For the text-containing cell, return its midpoint in (x, y) coordinate format. 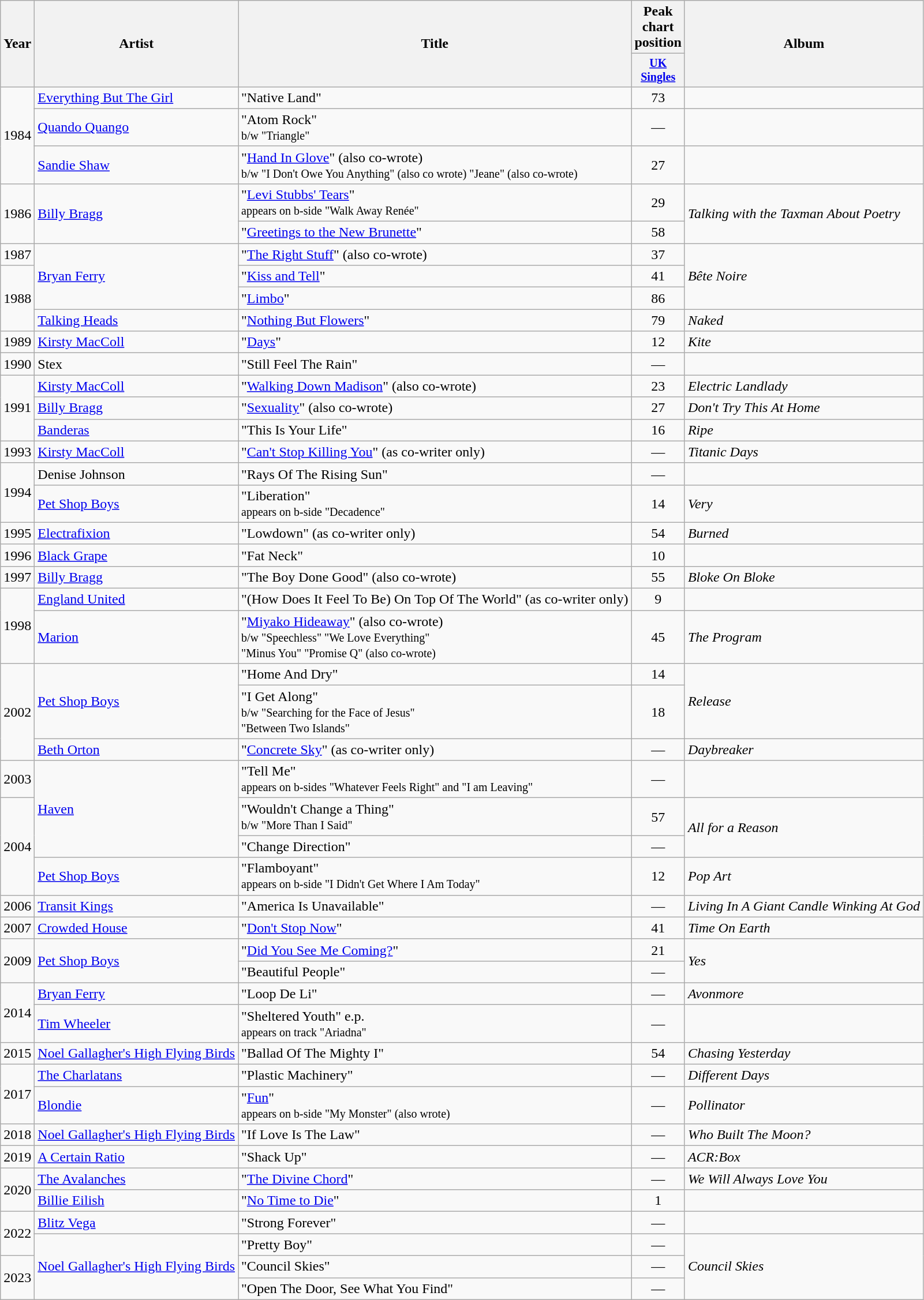
Release (803, 701)
Blondie (136, 1106)
2003 (17, 779)
Year (17, 44)
Haven (136, 809)
Kite (803, 342)
Tim Wheeler (136, 1024)
"The Divine Chord" (434, 1179)
"Home And Dry" (434, 675)
"Pretty Boy" (434, 1245)
"Miyako Hideaway" (also co-wrote)b/w "Speechless" "We Love Everything""Minus You" "Promise Q" (also co-wrote) (434, 637)
"Still Feel The Rain" (434, 364)
1988 (17, 298)
Quando Quango (136, 127)
"The Boy Done Good" (also co-wrote) (434, 577)
Yes (803, 961)
Different Days (803, 1076)
Ripe (803, 430)
Daybreaker (803, 750)
"Ballad Of The Mighty I" (434, 1053)
"Native Land" (434, 98)
2015 (17, 1053)
Title (434, 44)
2009 (17, 961)
Album (803, 44)
England United (136, 600)
Naked (803, 320)
Everything But The Girl (136, 98)
"Fun" appears on b-side "My Monster" (also wrote) (434, 1106)
"Don't Stop Now" (434, 928)
Black Grape (136, 555)
The Program (803, 637)
2020 (17, 1190)
2002 (17, 712)
"Greetings to the New Brunette" (434, 233)
The Avalanches (136, 1179)
"Beautiful People" (434, 972)
Electrafixion (136, 533)
1996 (17, 555)
"No Time to Die" (434, 1201)
Bête Noire (803, 276)
55 (658, 577)
"Days" (434, 342)
"Levi Stubbs' Tears" appears on b-side "Walk Away Renée" (434, 202)
1 (658, 1201)
Artist (136, 44)
Council Skies (803, 1267)
18 (658, 712)
"Atom Rock" b/w "Triangle" (434, 127)
1991 (17, 408)
Living In A Giant Candle Winking At God (803, 906)
Electric Landlady (803, 386)
"If Love Is The Law" (434, 1135)
"Sheltered Youth" e.p. appears on track "Ariadna" (434, 1024)
"Did You See Me Coming?" (434, 950)
Who Built The Moon? (803, 1135)
21 (658, 950)
"Concrete Sky" (as co-writer only) (434, 750)
"Rays Of The Rising Sun" (434, 474)
Very (803, 503)
1997 (17, 577)
"Plastic Machinery" (434, 1076)
79 (658, 320)
Peak chart position (658, 27)
"This Is Your Life" (434, 430)
10 (658, 555)
"I Get Along" b/w "Searching for the Face of Jesus" "Between Two Islands" (434, 712)
Banderas (136, 430)
"The Right Stuff" (also co-wrote) (434, 254)
86 (658, 298)
The Charlatans (136, 1076)
"Hand In Glove" (also co-wrote) b/w "I Don't Owe You Anything" (also co wrote) "Jeane" (also co-wrote) (434, 165)
"Limbo" (434, 298)
Denise Johnson (136, 474)
Time On Earth (803, 928)
58 (658, 233)
Sandie Shaw (136, 165)
1987 (17, 254)
"Strong Forever" (434, 1223)
"Sexuality" (also co-wrote) (434, 408)
"America Is Unavailable" (434, 906)
1989 (17, 342)
UK Singles (658, 70)
Bloke On Bloke (803, 577)
Pop Art (803, 876)
16 (658, 430)
1998 (17, 626)
"Tell Me" appears on b-sides "Whatever Feels Right" and "I am Leaving" (434, 779)
2004 (17, 846)
All for a Reason (803, 827)
Don't Try This At Home (803, 408)
"Kiss and Tell" (434, 276)
2007 (17, 928)
73 (658, 98)
1994 (17, 493)
"Flamboyant"appears on b-side "I Didn't Get Where I Am Today" (434, 876)
1990 (17, 364)
Crowded House (136, 928)
45 (658, 637)
2017 (17, 1094)
1984 (17, 135)
2023 (17, 1277)
Talking Heads (136, 320)
"Council Skies" (434, 1267)
We Will Always Love You (803, 1179)
57 (658, 817)
A Certain Ratio (136, 1157)
Avonmore (803, 994)
"Loop De Li" (434, 994)
Burned (803, 533)
Billie Eilish (136, 1201)
"Nothing But Flowers" (434, 320)
Marion (136, 637)
Chasing Yesterday (803, 1053)
2014 (17, 1012)
Blitz Vega (136, 1223)
"Fat Neck" (434, 555)
"Shack Up" (434, 1157)
23 (658, 386)
Pollinator (803, 1106)
1995 (17, 533)
"Change Direction" (434, 846)
1993 (17, 452)
Beth Orton (136, 750)
2019 (17, 1157)
"Lowdown" (as co-writer only) (434, 533)
Transit Kings (136, 906)
Titanic Days (803, 452)
"Wouldn't Change a Thing" b/w "More Than I Said" (434, 817)
"Open The Door, See What You Find" (434, 1288)
Stex (136, 364)
"(How Does It Feel To Be) On Top Of The World" (as co-writer only) (434, 600)
1986 (17, 213)
2018 (17, 1135)
2022 (17, 1234)
Talking with the Taxman About Poetry (803, 213)
"Walking Down Madison" (also co-wrote) (434, 386)
"Can't Stop Killing You" (as co-writer only) (434, 452)
29 (658, 202)
ACR:Box (803, 1157)
"Liberation" appears on b-side "Decadence" (434, 503)
2006 (17, 906)
9 (658, 600)
37 (658, 254)
